Search for the cell housing the specified text and yield its [x, y] center coordinate. 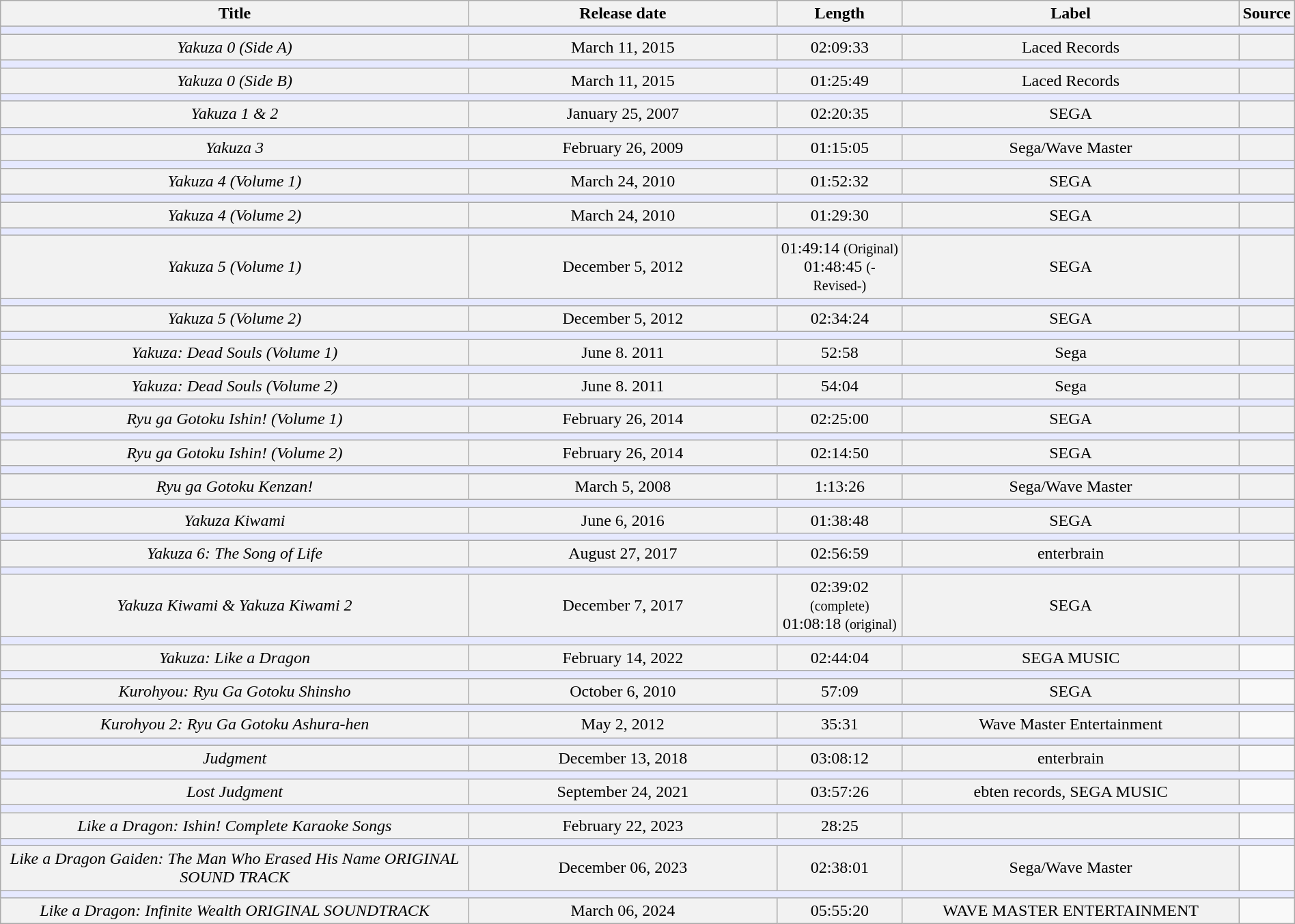
02:38:01 [839, 869]
Like a Dragon Gaiden: The Man Who Erased His Name ORIGINAL SOUND TRACK [235, 869]
February 26, 2009 [623, 148]
Yakuza 5 (Volume 2) [235, 319]
ebten records, SEGA MUSIC [1071, 792]
February 14, 2022 [623, 658]
01:29:30 [839, 215]
December 13, 2018 [623, 758]
Wave Master Entertainment [1071, 725]
57:09 [839, 691]
Yakuza 4 (Volume 2) [235, 215]
03:08:12 [839, 758]
02:09:33 [839, 47]
02:20:35 [839, 114]
December 7, 2017 [623, 606]
05:55:20 [839, 911]
35:31 [839, 725]
54:04 [839, 386]
Length [839, 14]
02:56:59 [839, 554]
Like a Dragon: Ishin! Complete Karaoke Songs [235, 826]
Yakuza 0 (Side A) [235, 47]
Kurohyou 2: Ryu Ga Gotoku Ashura-hen [235, 725]
Like a Dragon: Infinite Wealth ORIGINAL SOUNDTRACK [235, 911]
Lost Judgment [235, 792]
02:39:02 (complete)01:08:18 (original) [839, 606]
01:49:14 (Original)01:48:45 (-Revised-) [839, 267]
1:13:26 [839, 486]
January 25, 2007 [623, 114]
Yakuza: Dead Souls (Volume 1) [235, 352]
Ryu ga Gotoku Ishin! (Volume 2) [235, 453]
01:25:49 [839, 81]
Judgment [235, 758]
01:52:32 [839, 181]
March 5, 2008 [623, 486]
01:38:48 [839, 520]
Yakuza Kiwami & Yakuza Kiwami 2 [235, 606]
Release date [623, 14]
03:57:26 [839, 792]
Kurohyou: Ryu Ga Gotoku Shinsho [235, 691]
WAVE MASTER ENTERTAINMENT [1071, 911]
December 06, 2023 [623, 869]
September 24, 2021 [623, 792]
Yakuza 1 & 2 [235, 114]
Yakuza 5 (Volume 1) [235, 267]
Yakuza: Like a Dragon [235, 658]
February 22, 2023 [623, 826]
01:15:05 [839, 148]
Yakuza Kiwami [235, 520]
March 06, 2024 [623, 911]
Yakuza: Dead Souls (Volume 2) [235, 386]
Label [1071, 14]
August 27, 2017 [623, 554]
02:44:04 [839, 658]
May 2, 2012 [623, 725]
SEGA MUSIC [1071, 658]
Ryu ga Gotoku Kenzan! [235, 486]
Title [235, 14]
28:25 [839, 826]
02:34:24 [839, 319]
Ryu ga Gotoku Ishin! (Volume 1) [235, 419]
Yakuza 0 (Side B) [235, 81]
02:14:50 [839, 453]
52:58 [839, 352]
Yakuza 4 (Volume 1) [235, 181]
02:25:00 [839, 419]
Source [1266, 14]
June 6, 2016 [623, 520]
Yakuza 3 [235, 148]
October 6, 2010 [623, 691]
Yakuza 6: The Song of Life [235, 554]
